Detect which cell encompasses the target text, then output its (x, y) center coordinate. 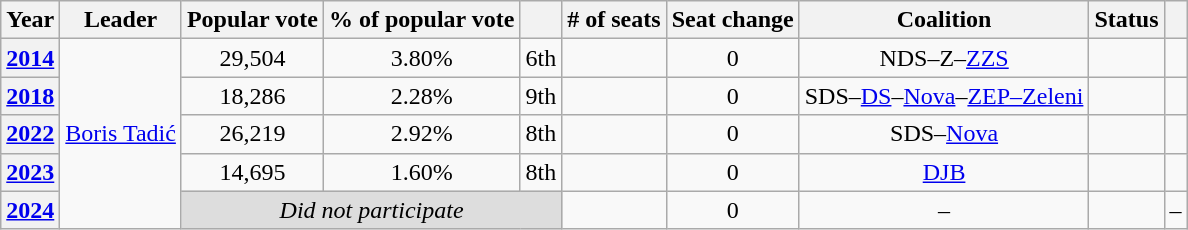
18,286 (252, 96)
Coalition (944, 20)
29,504 (252, 58)
9th (541, 96)
Year (30, 20)
2018 (30, 96)
26,219 (252, 134)
Leader (121, 20)
NDS–Z–ZZS (944, 58)
2.28% (422, 96)
2014 (30, 58)
3.80% (422, 58)
2023 (30, 172)
2.92% (422, 134)
# of seats (614, 20)
2024 (30, 210)
Popular vote (252, 20)
Did not participate (371, 210)
Seat change (732, 20)
SDS–Nova (944, 134)
1.60% (422, 172)
6th (541, 58)
14,695 (252, 172)
Boris Tadić (121, 134)
SDS–DS–Nova–ZEP–Zeleni (944, 96)
Status (1126, 20)
2022 (30, 134)
DJB (944, 172)
% of popular vote (422, 20)
